Pinpoint the cell where the given text exists, returning its [x, y] midpoint coordinate. 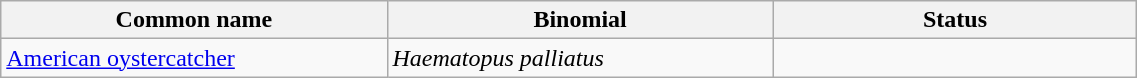
Common name [194, 20]
Haematopus palliatus [580, 58]
Binomial [580, 20]
American oystercatcher [194, 58]
Status [955, 20]
